From the cell containing the given text, extract its center point as (x, y) coordinate. 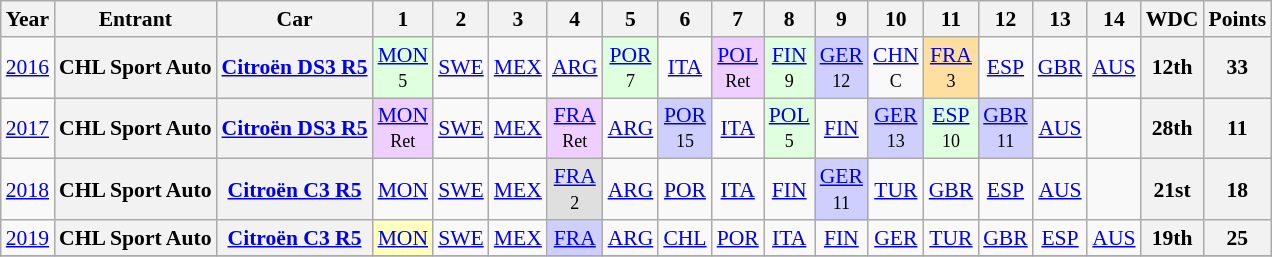
5 (631, 19)
25 (1237, 238)
MON5 (404, 68)
POR15 (684, 128)
3 (518, 19)
28th (1172, 128)
WDC (1172, 19)
GBR11 (1006, 128)
MONRet (404, 128)
2017 (28, 128)
ESP10 (952, 128)
CHNC (896, 68)
FRA (575, 238)
2 (461, 19)
18 (1237, 190)
POL5 (790, 128)
19th (1172, 238)
Car (295, 19)
CHL (684, 238)
14 (1114, 19)
POLRet (738, 68)
33 (1237, 68)
8 (790, 19)
4 (575, 19)
21st (1172, 190)
2016 (28, 68)
POR7 (631, 68)
FRA2 (575, 190)
FIN9 (790, 68)
6 (684, 19)
12 (1006, 19)
2018 (28, 190)
FRARet (575, 128)
9 (842, 19)
GER13 (896, 128)
GER12 (842, 68)
GER (896, 238)
Entrant (135, 19)
13 (1060, 19)
Points (1237, 19)
Year (28, 19)
GER11 (842, 190)
2019 (28, 238)
7 (738, 19)
12th (1172, 68)
FRA3 (952, 68)
10 (896, 19)
1 (404, 19)
